Find where the given text appears and provide that cell's center as (x, y) coordinate. 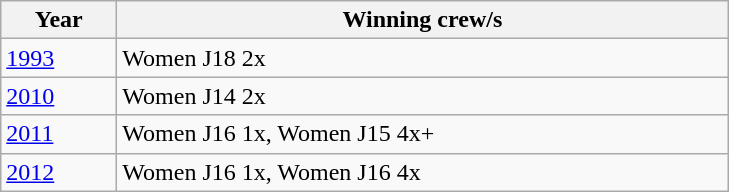
2010 (59, 96)
Winning crew/s (422, 20)
Women J16 1x, Women J16 4x (422, 172)
Women J16 1x, Women J15 4x+ (422, 134)
Women J18 2x (422, 58)
Year (59, 20)
1993 (59, 58)
2011 (59, 134)
Women J14 2x (422, 96)
2012 (59, 172)
